Search for the cell housing the specified text and yield its [X, Y] center coordinate. 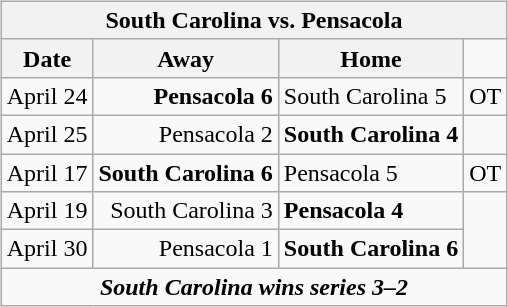
April 25 [47, 134]
Pensacola 2 [186, 134]
April 19 [47, 211]
Away [186, 58]
Date [47, 58]
Pensacola 1 [186, 249]
South Carolina wins series 3–2 [254, 287]
South Carolina 3 [186, 211]
Pensacola 5 [370, 173]
South Carolina 4 [370, 134]
Pensacola 6 [186, 96]
April 30 [47, 249]
South Carolina vs. Pensacola [254, 20]
April 17 [47, 173]
April 24 [47, 96]
Home [370, 58]
South Carolina 5 [370, 96]
Pensacola 4 [370, 211]
